Return (X, Y) of the center of cell containing provided text 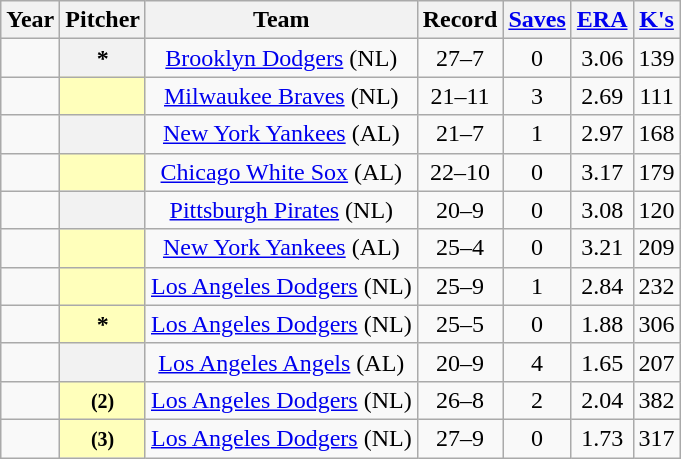
Pittsburgh Pirates (NL) (281, 210)
ERA (602, 20)
Saves (537, 20)
27–9 (460, 438)
3 (537, 96)
K's (656, 20)
2.04 (602, 400)
306 (656, 324)
21–11 (460, 96)
1.88 (602, 324)
22–10 (460, 172)
(2) (103, 400)
25–4 (460, 248)
Brooklyn Dodgers (NL) (281, 58)
3.06 (602, 58)
2.69 (602, 96)
Year (30, 20)
4 (537, 362)
209 (656, 248)
2.84 (602, 286)
139 (656, 58)
3.08 (602, 210)
111 (656, 96)
1.73 (602, 438)
1.65 (602, 362)
Team (281, 20)
25–9 (460, 286)
21–7 (460, 134)
3.21 (602, 248)
Milwaukee Braves (NL) (281, 96)
2.97 (602, 134)
26–8 (460, 400)
168 (656, 134)
Los Angeles Angels (AL) (281, 362)
Chicago White Sox (AL) (281, 172)
317 (656, 438)
179 (656, 172)
232 (656, 286)
Pitcher (103, 20)
2 (537, 400)
(3) (103, 438)
120 (656, 210)
Record (460, 20)
207 (656, 362)
27–7 (460, 58)
3.17 (602, 172)
25–5 (460, 324)
382 (656, 400)
